Detect which cell encompasses the target text, then output its [x, y] center coordinate. 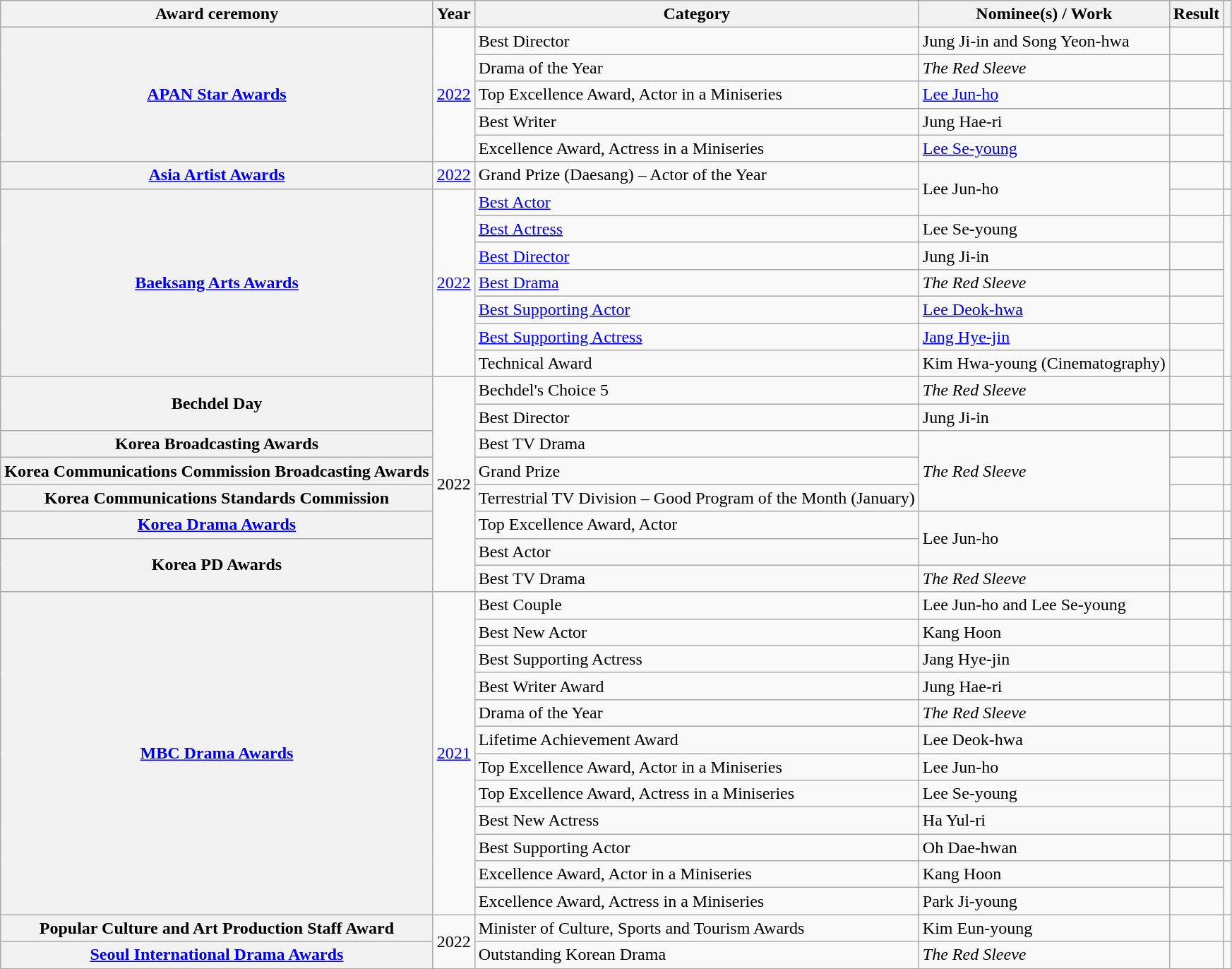
Korea PD Awards [217, 565]
Best Actress [696, 229]
Asia Artist Awards [217, 175]
Technical Award [696, 364]
Top Excellence Award, Actor [696, 525]
Best Drama [696, 283]
Kim Hwa-young (Cinematography) [1043, 364]
Kim Eun-young [1043, 928]
Korea Drama Awards [217, 525]
Top Excellence Award, Actress in a Miniseries [696, 794]
Bechdel's Choice 5 [696, 391]
Baeksang Arts Awards [217, 283]
Best Writer [696, 121]
Outstanding Korean Drama [696, 955]
2021 [453, 753]
Grand Prize (Daesang) – Actor of the Year [696, 175]
Lee Jun-ho and Lee Se-young [1043, 605]
Year [453, 14]
Popular Culture and Art Production Staff Award [217, 928]
Result [1196, 14]
Grand Prize [696, 471]
Seoul International Drama Awards [217, 955]
Ha Yul-ri [1043, 821]
Korea Communications Commission Broadcasting Awards [217, 471]
Korea Communications Standards Commission [217, 498]
Korea Broadcasting Awards [217, 444]
Oh Dae-hwan [1043, 848]
Minister of Culture, Sports and Tourism Awards [696, 928]
Bechdel Day [217, 404]
Best Writer Award [696, 686]
APAN Star Awards [217, 95]
Best Couple [696, 605]
Park Ji-young [1043, 901]
MBC Drama Awards [217, 753]
Category [696, 14]
Lifetime Achievement Award [696, 739]
Excellence Award, Actor in a Miniseries [696, 874]
Terrestrial TV Division – Good Program of the Month (January) [696, 498]
Jung Ji-in and Song Yeon-hwa [1043, 41]
Award ceremony [217, 14]
Best New Actor [696, 632]
Best New Actress [696, 821]
Nominee(s) / Work [1043, 14]
